Provide the (X, Y) coordinate of the cell's center where the given text is located.  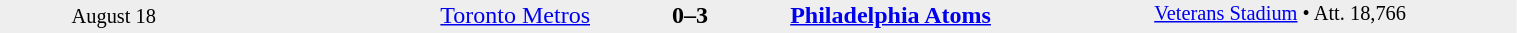
August 18 (114, 16)
Veterans Stadium • Att. 18,766 (1335, 16)
Toronto Metros (410, 15)
Philadelphia Atoms (971, 15)
0–3 (690, 15)
